Extract the (X, Y) coordinate from the center of the cell holding the provided text.  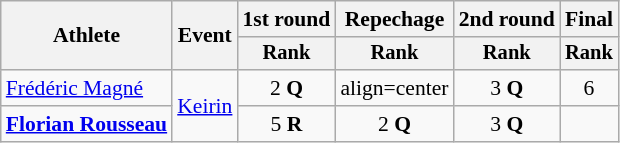
Keirin (204, 106)
2nd round (507, 19)
Frédéric Magné (86, 88)
Florian Rousseau (86, 124)
1st round (286, 19)
Athlete (86, 36)
5 R (286, 124)
Final (589, 19)
Event (204, 36)
align=center (394, 88)
Repechage (394, 19)
6 (589, 88)
